Identify which cell holds the provided text, then report its [x, y] central coordinate. 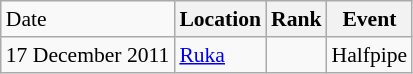
Event [370, 19]
Halfpipe [370, 55]
Date [88, 19]
17 December 2011 [88, 55]
Location [220, 19]
Rank [296, 19]
Ruka [220, 55]
